From the cell containing the given text, extract its center point as [X, Y] coordinate. 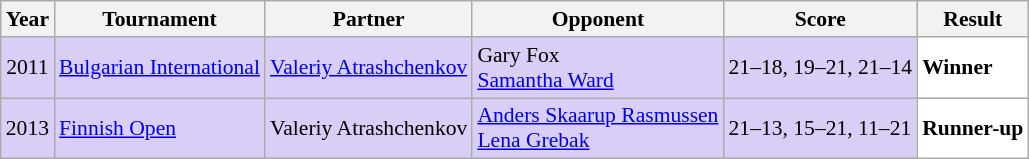
Partner [368, 19]
Result [972, 19]
Bulgarian International [160, 68]
Runner-up [972, 128]
Opponent [598, 19]
2011 [28, 68]
Winner [972, 68]
Finnish Open [160, 128]
Gary Fox Samantha Ward [598, 68]
Anders Skaarup Rasmussen Lena Grebak [598, 128]
21–13, 15–21, 11–21 [820, 128]
Year [28, 19]
Score [820, 19]
2013 [28, 128]
21–18, 19–21, 21–14 [820, 68]
Tournament [160, 19]
